Capture the cell that displays the provided text and extract its (X, Y) central coordinate. 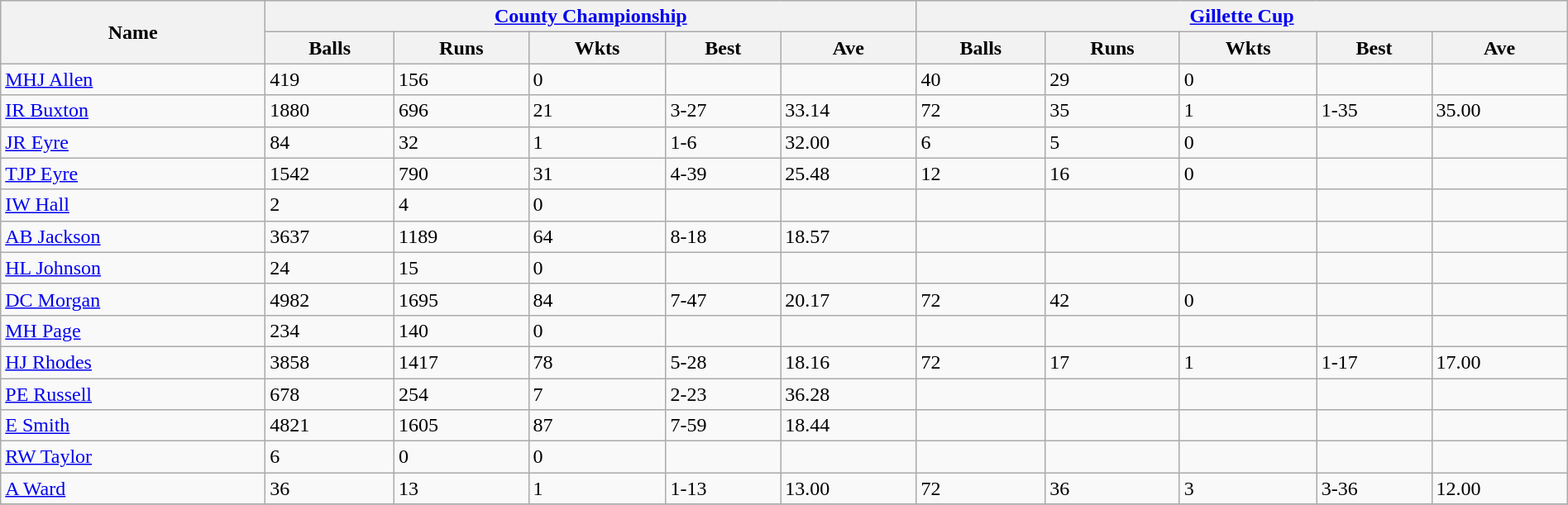
156 (461, 79)
1417 (461, 362)
3 (1248, 488)
696 (461, 111)
16 (1113, 174)
15 (461, 268)
DC Morgan (133, 299)
1189 (461, 236)
17 (1113, 362)
7-59 (723, 426)
1-13 (723, 488)
IR Buxton (133, 111)
3-36 (1374, 488)
1-6 (723, 142)
8-18 (723, 236)
3637 (330, 236)
18.57 (849, 236)
35 (1113, 111)
42 (1113, 299)
4982 (330, 299)
1-35 (1374, 111)
7 (597, 394)
18.44 (849, 426)
64 (597, 236)
MHJ Allen (133, 79)
12.00 (1499, 488)
32 (461, 142)
13 (461, 488)
21 (597, 111)
87 (597, 426)
419 (330, 79)
HL Johnson (133, 268)
1605 (461, 426)
AB Jackson (133, 236)
E Smith (133, 426)
JR Eyre (133, 142)
20.17 (849, 299)
790 (461, 174)
18.16 (849, 362)
4821 (330, 426)
1542 (330, 174)
MH Page (133, 331)
Gillette Cup (1242, 17)
1-17 (1374, 362)
40 (981, 79)
IW Hall (133, 205)
1695 (461, 299)
Name (133, 32)
3-27 (723, 111)
17.00 (1499, 362)
4-39 (723, 174)
TJP Eyre (133, 174)
RW Taylor (133, 457)
78 (597, 362)
36.28 (849, 394)
12 (981, 174)
24 (330, 268)
29 (1113, 79)
A Ward (133, 488)
25.48 (849, 174)
3858 (330, 362)
2 (330, 205)
7-47 (723, 299)
2-23 (723, 394)
4 (461, 205)
13.00 (849, 488)
33.14 (849, 111)
140 (461, 331)
5-28 (723, 362)
5 (1113, 142)
234 (330, 331)
County Championship (590, 17)
254 (461, 394)
1880 (330, 111)
32.00 (849, 142)
31 (597, 174)
35.00 (1499, 111)
678 (330, 394)
PE Russell (133, 394)
HJ Rhodes (133, 362)
